Output the (x, y) coordinate of the center of the cell containing the given text.  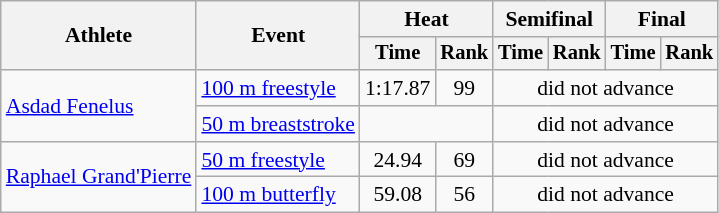
Final (662, 19)
100 m freestyle (278, 88)
1:17.87 (398, 88)
Asdad Fenelus (99, 106)
50 m freestyle (278, 160)
24.94 (398, 160)
50 m breaststroke (278, 124)
59.08 (398, 195)
56 (464, 195)
Athlete (99, 36)
Heat (426, 19)
Raphael Grand'Pierre (99, 178)
99 (464, 88)
Semifinal (549, 19)
Event (278, 36)
69 (464, 160)
100 m butterfly (278, 195)
